Detect which cell encompasses the target text, then output its [x, y] center coordinate. 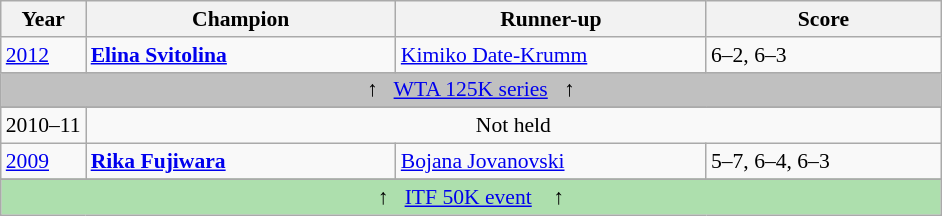
Rika Fujiwara [241, 162]
Champion [241, 19]
Not held [514, 126]
Elina Svitolina [241, 55]
6–2, 6–3 [824, 55]
Runner-up [551, 19]
5–7, 6–4, 6–3 [824, 162]
2012 [44, 55]
↑ ITF 50K event ↑ [471, 197]
Bojana Jovanovski [551, 162]
Year [44, 19]
Score [824, 19]
2010–11 [44, 126]
↑ WTA 125K series ↑ [471, 90]
2009 [44, 162]
Kimiko Date-Krumm [551, 55]
